Find where the given text appears and provide that cell's center as (X, Y) coordinate. 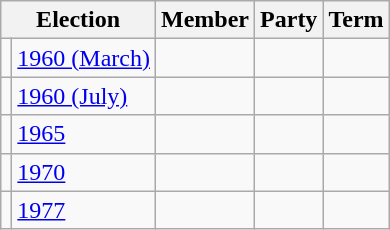
Election (78, 20)
Member (206, 20)
1970 (84, 172)
1960 (July) (84, 96)
1977 (84, 210)
Term (356, 20)
1965 (84, 134)
1960 (March) (84, 58)
Party (289, 20)
